For the text-containing cell, return its midpoint in [X, Y] coordinate format. 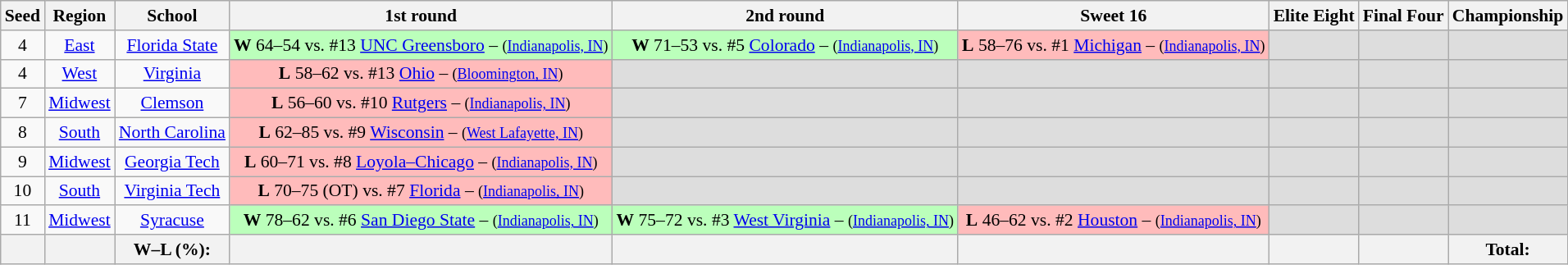
1st round [421, 16]
East [80, 45]
Georgia Tech [172, 162]
9 [23, 162]
W 64–54 vs. #13 UNC Greensboro – (Indianapolis, IN) [421, 45]
Clemson [172, 103]
W–L (%): [172, 249]
Region [80, 16]
L 60–71 vs. #8 Loyola–Chicago – (Indianapolis, IN) [421, 162]
8 [23, 133]
Final Four [1404, 16]
W 78–62 vs. #6 San Diego State – (Indianapolis, IN) [421, 221]
W 71–53 vs. #5 Colorado – (Indianapolis, IN) [785, 45]
North Carolina [172, 133]
11 [23, 221]
L 58–76 vs. #1 Michigan – (Indianapolis, IN) [1114, 45]
7 [23, 103]
Championship [1508, 16]
Syracuse [172, 221]
Seed [23, 16]
Total: [1508, 249]
Florida State [172, 45]
School [172, 16]
Virginia [172, 74]
Elite Eight [1314, 16]
W 75–72 vs. #3 West Virginia – (Indianapolis, IN) [785, 221]
West [80, 74]
Virginia Tech [172, 191]
2nd round [785, 16]
L 46–62 vs. #2 Houston – (Indianapolis, IN) [1114, 221]
L 58–62 vs. #13 Ohio – (Bloomington, IN) [421, 74]
10 [23, 191]
L 56–60 vs. #10 Rutgers – (Indianapolis, IN) [421, 103]
L 62–85 vs. #9 Wisconsin – (West Lafayette, IN) [421, 133]
Sweet 16 [1114, 16]
L 70–75 (OT) vs. #7 Florida – (Indianapolis, IN) [421, 191]
